Pinpoint the cell where the given text exists, returning its (X, Y) midpoint coordinate. 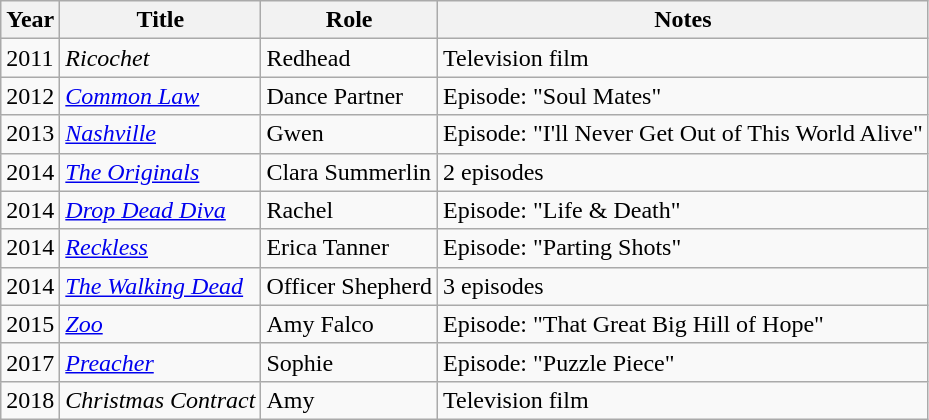
Role (350, 20)
Notes (682, 20)
Erica Tanner (350, 248)
Clara Summerlin (350, 172)
Zoo (160, 324)
Year (30, 20)
Officer Shepherd (350, 286)
2015 (30, 324)
Amy (350, 400)
Redhead (350, 58)
2012 (30, 96)
2017 (30, 362)
Title (160, 20)
Drop Dead Diva (160, 210)
Episode: "Parting Shots" (682, 248)
Sophie (350, 362)
Preacher (160, 362)
Christmas Contract (160, 400)
Rachel (350, 210)
2013 (30, 134)
Episode: "Life & Death" (682, 210)
2018 (30, 400)
3 episodes (682, 286)
Gwen (350, 134)
Reckless (160, 248)
Ricochet (160, 58)
The Originals (160, 172)
2011 (30, 58)
Episode: "That Great Big Hill of Hope" (682, 324)
Episode: "Puzzle Piece" (682, 362)
Episode: "I'll Never Get Out of This World Alive" (682, 134)
Episode: "Soul Mates" (682, 96)
Common Law (160, 96)
Dance Partner (350, 96)
Amy Falco (350, 324)
The Walking Dead (160, 286)
Nashville (160, 134)
2 episodes (682, 172)
